From the cell containing the given text, extract its center point as [x, y] coordinate. 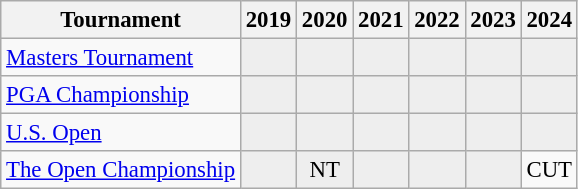
2022 [437, 20]
2021 [381, 20]
Masters Tournament [121, 58]
2020 [325, 20]
The Open Championship [121, 170]
U.S. Open [121, 133]
CUT [549, 170]
Tournament [121, 20]
PGA Championship [121, 95]
NT [325, 170]
2023 [493, 20]
2019 [268, 20]
2024 [549, 20]
